Output the (x, y) coordinate of the center of the cell containing the given text.  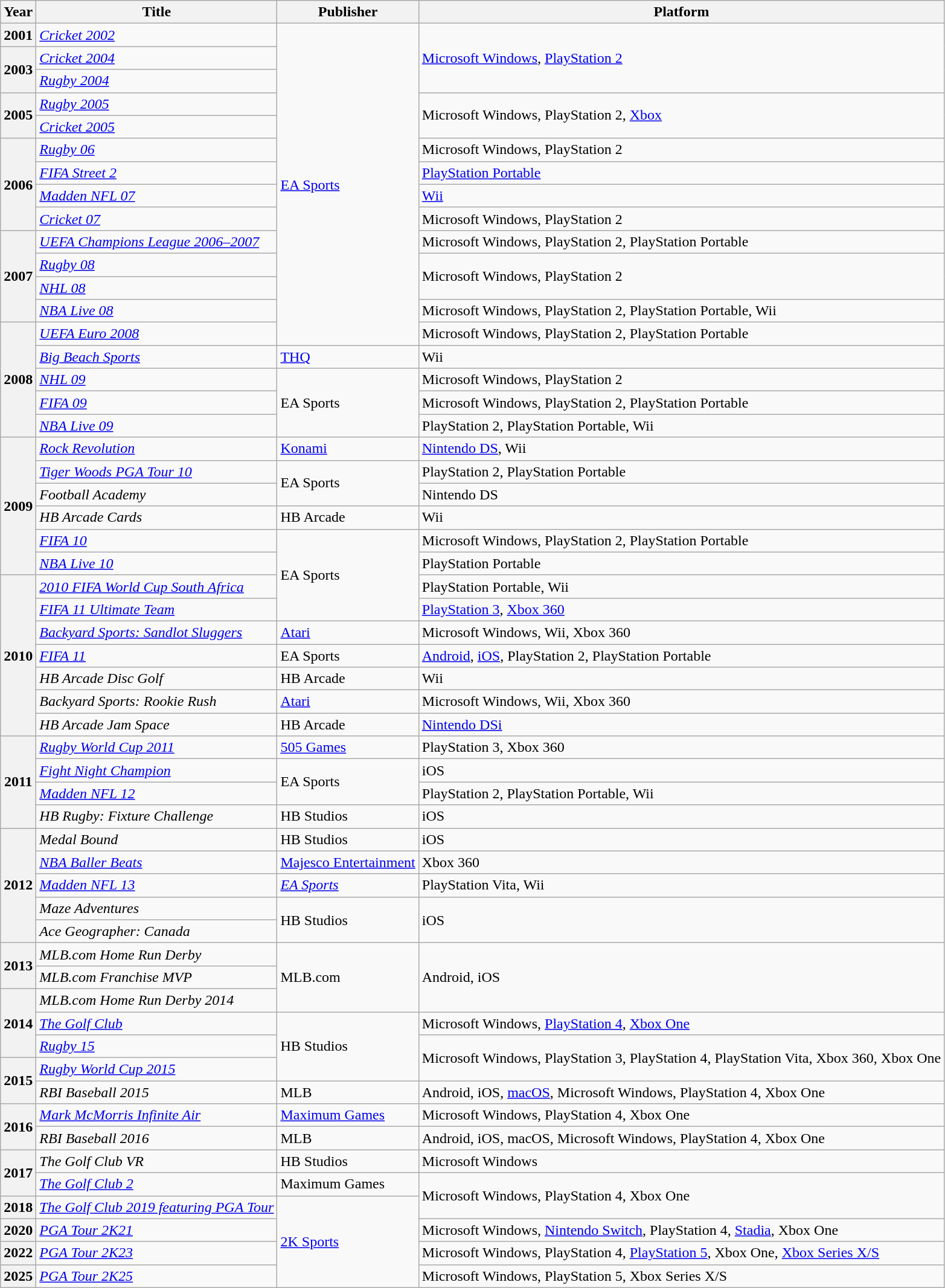
Big Beach Sports (157, 357)
FIFA 11 Ultimate Team (157, 609)
2025 (18, 1276)
HB Arcade Disc Golf (157, 679)
MLB.com (348, 977)
Madden NFL 07 (157, 196)
2005 (18, 115)
Microsoft Windows, PlayStation 3, PlayStation 4, PlayStation Vita, Xbox 360, Xbox One (681, 1058)
2012 (18, 885)
Title (157, 12)
Konami (348, 449)
PGA Tour 2K23 (157, 1253)
NBA Live 09 (157, 426)
RBI Baseball 2015 (157, 1092)
FIFA 11 (157, 655)
Microsoft Windows, PlayStation 2, PlayStation Portable, Wii (681, 311)
Publisher (348, 12)
Rugby 06 (157, 150)
Football Academy (157, 495)
FIFA 09 (157, 403)
Platform (681, 12)
MLB.com Franchise MVP (157, 977)
UEFA Euro 2008 (157, 334)
2010 FIFA World Cup South Africa (157, 586)
RBI Baseball 2016 (157, 1138)
THQ (348, 357)
2K Sports (348, 1242)
Rugby 08 (157, 264)
PlayStation 2, PlayStation Portable (681, 472)
HB Rugby: Fixture Challenge (157, 816)
Madden NFL 12 (157, 793)
Rugby 2005 (157, 104)
Cricket 2002 (157, 35)
Madden NFL 13 (157, 885)
2006 (18, 184)
Fight Night Champion (157, 771)
Majesco Entertainment (348, 862)
2015 (18, 1081)
The Golf Club 2 (157, 1184)
Android, iOS, PlayStation 2, PlayStation Portable (681, 655)
Microsoft Windows, PlayStation 4, PlayStation 5, Xbox One, Xbox Series X/S (681, 1253)
Cricket 07 (157, 219)
NBA Live 10 (157, 563)
Backyard Sports: Sandlot Sluggers (157, 632)
PlayStation Portable, Wii (681, 586)
PGA Tour 2K21 (157, 1230)
2016 (18, 1127)
Tiger Woods PGA Tour 10 (157, 472)
HB Arcade Cards (157, 517)
Microsoft Windows, PlayStation 2, Xbox (681, 115)
Rugby World Cup 2015 (157, 1069)
MLB.com Home Run Derby (157, 954)
Cricket 2004 (157, 58)
2014 (18, 1023)
2003 (18, 69)
PGA Tour 2K25 (157, 1276)
Ace Geographer: Canada (157, 931)
Nintendo DS, Wii (681, 449)
505 Games (348, 748)
MLB.com Home Run Derby 2014 (157, 1000)
NHL 09 (157, 380)
Backyard Sports: Rookie Rush (157, 702)
NHL 08 (157, 288)
Microsoft Windows, PlayStation 5, Xbox Series X/S (681, 1276)
2013 (18, 966)
2020 (18, 1230)
PlayStation Vita, Wii (681, 885)
Microsoft Windows (681, 1161)
Rugby World Cup 2011 (157, 748)
Android, iOS (681, 977)
HB Arcade Jam Space (157, 725)
2009 (18, 506)
2011 (18, 782)
Rugby 2004 (157, 81)
The Golf Club VR (157, 1161)
Rock Revolution (157, 449)
The Golf Club 2019 featuring PGA Tour (157, 1207)
Rugby 15 (157, 1046)
Maze Adventures (157, 908)
UEFA Champions League 2006–2007 (157, 242)
2018 (18, 1207)
2007 (18, 276)
NBA Live 08 (157, 311)
2017 (18, 1173)
Mark McMorris Infinite Air (157, 1115)
Year (18, 12)
The Golf Club (157, 1024)
2010 (18, 655)
NBA Baller Beats (157, 862)
2001 (18, 35)
Cricket 2005 (157, 127)
Xbox 360 (681, 862)
Medal Bound (157, 839)
Microsoft Windows, Nintendo Switch, PlayStation 4, Stadia, Xbox One (681, 1230)
FIFA 10 (157, 540)
Nintendo DSi (681, 725)
2022 (18, 1253)
Nintendo DS (681, 495)
FIFA Street 2 (157, 173)
2008 (18, 380)
